Output the (X, Y) coordinate of the center of the cell containing the given text.  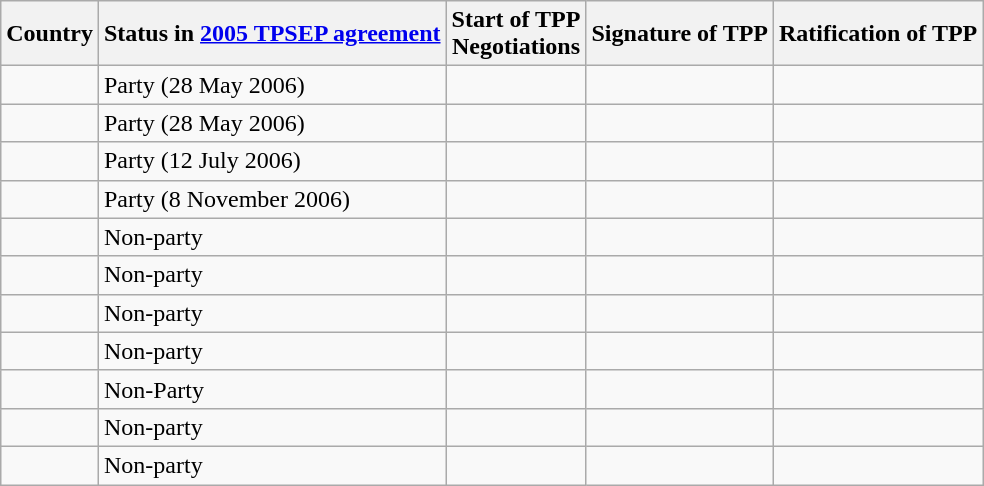
Party (12 July 2006) (272, 161)
Signature of TPP (680, 34)
Start of TPPNegotiations (516, 34)
Country (50, 34)
Party (8 November 2006) (272, 199)
Status in 2005 TPSEP agreement (272, 34)
Non-Party (272, 389)
Ratification of TPP (878, 34)
